Return [x, y] of the center of cell containing provided text 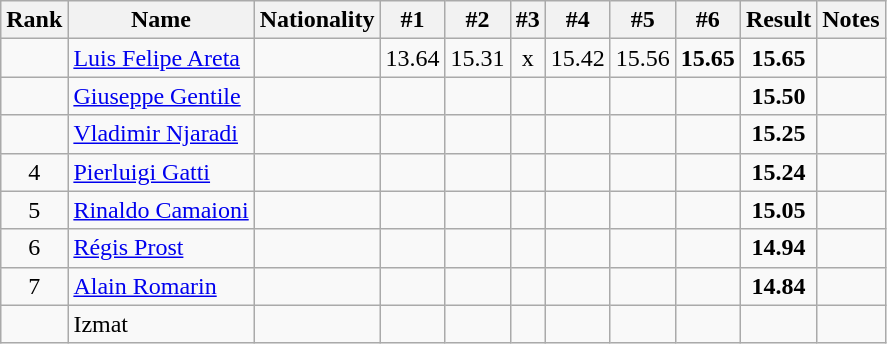
Alain Romarin [161, 286]
15.24 [778, 172]
#6 [708, 20]
15.25 [778, 134]
x [528, 58]
Vladimir Njaradi [161, 134]
#3 [528, 20]
13.64 [412, 58]
5 [34, 210]
15.56 [642, 58]
#2 [478, 20]
14.84 [778, 286]
Result [778, 20]
14.94 [778, 248]
15.50 [778, 96]
15.42 [578, 58]
Pierluigi Gatti [161, 172]
Luis Felipe Areta [161, 58]
#4 [578, 20]
4 [34, 172]
Izmat [161, 324]
7 [34, 286]
Rinaldo Camaioni [161, 210]
Régis Prost [161, 248]
15.31 [478, 58]
15.05 [778, 210]
#5 [642, 20]
Notes [851, 20]
Rank [34, 20]
Giuseppe Gentile [161, 96]
6 [34, 248]
#1 [412, 20]
Nationality [317, 20]
Name [161, 20]
